Extract the (x, y) coordinate from the center of the cell holding the provided text.  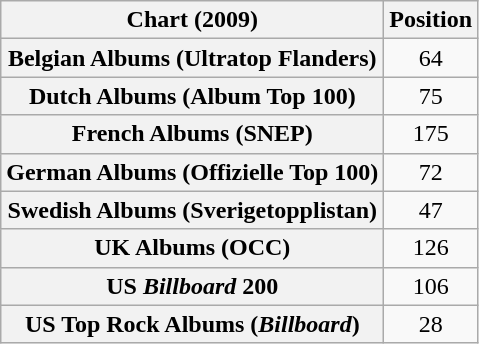
Chart (2009) (192, 20)
Swedish Albums (Sverigetopplistan) (192, 210)
28 (431, 324)
Dutch Albums (Album Top 100) (192, 96)
126 (431, 248)
Position (431, 20)
UK Albums (OCC) (192, 248)
Belgian Albums (Ultratop Flanders) (192, 58)
German Albums (Offizielle Top 100) (192, 172)
US Billboard 200 (192, 286)
US Top Rock Albums (Billboard) (192, 324)
106 (431, 286)
47 (431, 210)
French Albums (SNEP) (192, 134)
175 (431, 134)
75 (431, 96)
64 (431, 58)
72 (431, 172)
